Return the (X, Y) coordinate for the center point of the cell that contains the specified text.  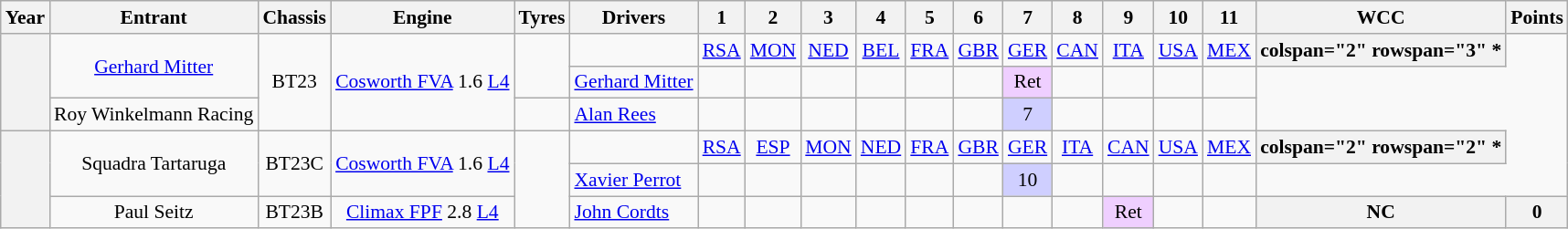
0 (1537, 213)
colspan="2" rowspan="3" * (1381, 50)
Tyres (543, 17)
ESP (773, 148)
9 (1128, 17)
4 (881, 17)
Points (1537, 17)
Paul Seitz (154, 213)
Roy Winkelmann Racing (154, 115)
8 (1077, 17)
Alan Rees (633, 115)
NC (1381, 213)
Entrant (154, 17)
Climax FPF 2.8 L4 (422, 213)
1 (722, 17)
Squadra Tartaruga (154, 164)
Chassis (294, 17)
Year (26, 17)
colspan="2" rowspan="2" * (1381, 148)
11 (1229, 17)
5 (929, 17)
3 (828, 17)
2 (773, 17)
BT23B (294, 213)
Engine (422, 17)
WCC (1381, 17)
BT23C (294, 164)
6 (978, 17)
Drivers (633, 17)
BEL (881, 50)
John Cordts (633, 213)
BT23 (294, 82)
Xavier Perrot (633, 180)
